Extract the [X, Y] coordinate from the center of the cell holding the provided text.  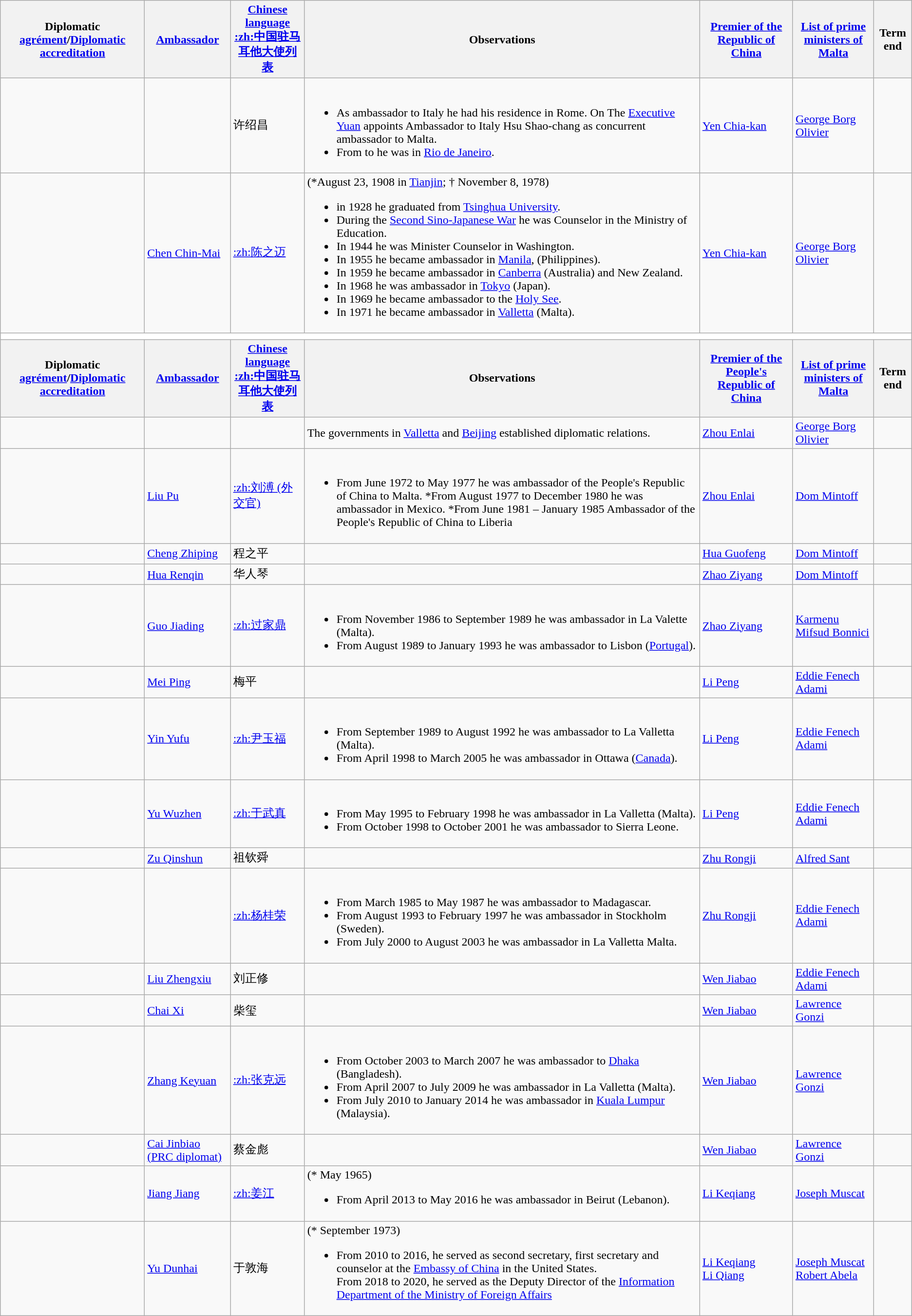
Liu Zhengxiu [188, 979]
Premier of the Republic of China [746, 39]
Mei Ping [188, 682]
:zh:尹玉福 [267, 739]
Zu Qinshun [188, 858]
:zh:张克远 [267, 1080]
蔡金彪 [267, 1150]
许绍昌 [267, 125]
:zh:刘溥 (外交官) [267, 496]
Yu Wuzhen [188, 813]
祖钦舜 [267, 858]
Joseph MuscatRobert Abela [833, 1268]
Liu Pu [188, 496]
刘正修 [267, 979]
Chai Xi [188, 1011]
(* May 1965)From April 2013 to May 2016 he was ambassador in Beirut (Lebanon). [502, 1193]
Li KeqiangLi Qiang [746, 1268]
Alfred Sant [833, 858]
于敦海 [267, 1268]
Hua Guofeng [746, 554]
华人琴 [267, 574]
:zh:过家鼎 [267, 626]
:zh:杨桂荣 [267, 916]
From November 1986 to September 1989 he was ambassador in La Valette (Malta).From August 1989 to January 1993 he was ambassador to Lisbon (Portugal). [502, 626]
Yu Dunhai [188, 1268]
Cheng Zhiping [188, 554]
Karmenu Mifsud Bonnici [833, 626]
:zh:陈之迈 [267, 252]
Jiang Jiang [188, 1193]
:zh:于武真 [267, 813]
Guo Jiading [188, 626]
Cai Jinbiao (PRC diplomat) [188, 1150]
程之平 [267, 554]
:zh:姜江 [267, 1193]
Hua Renqin [188, 574]
Joseph Muscat [833, 1193]
Premier of the People's Republic of China [746, 378]
梅平 [267, 682]
Zhang Keyuan [188, 1080]
The governments in Valletta and Beijing established diplomatic relations. [502, 433]
From September 1989 to August 1992 he was ambassador to La Valletta (Malta).From April 1998 to March 2005 he was ambassador in Ottawa (Canada). [502, 739]
柴玺 [267, 1011]
Li Keqiang [746, 1193]
Chen Chin-Mai [188, 252]
Yin Yufu [188, 739]
From May 1995 to February 1998 he was ambassador in La Valletta (Malta).From October 1998 to October 2001 he was ambassador to Sierra Leone. [502, 813]
